Determine the [x, y] coordinate at the center of the cell enclosing the given text.  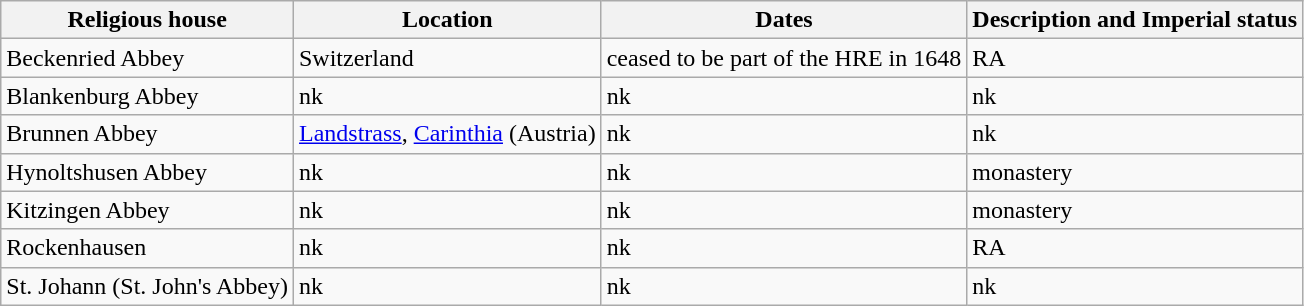
St. Johann (St. John's Abbey) [148, 286]
Switzerland [447, 58]
Dates [784, 20]
Rockenhausen [148, 248]
Kitzingen Abbey [148, 210]
Landstrass, Carinthia (Austria) [447, 134]
Beckenried Abbey [148, 58]
ceased to be part of the HRE in 1648 [784, 58]
Hynoltshusen Abbey [148, 172]
Location [447, 20]
Description and Imperial status [1135, 20]
Blankenburg Abbey [148, 96]
Brunnen Abbey [148, 134]
Religious house [148, 20]
